Output the [x, y] coordinate of the center of the cell containing the given text.  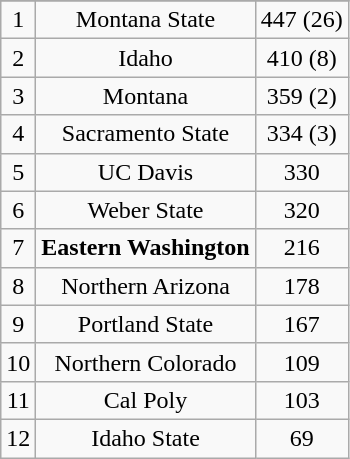
6 [18, 210]
Eastern Washington [146, 248]
167 [302, 324]
4 [18, 134]
7 [18, 248]
334 (3) [302, 134]
Weber State [146, 210]
410 (8) [302, 58]
UC Davis [146, 172]
9 [18, 324]
Idaho [146, 58]
69 [302, 438]
Idaho State [146, 438]
11 [18, 400]
330 [302, 172]
447 (26) [302, 20]
Cal Poly [146, 400]
Sacramento State [146, 134]
5 [18, 172]
Portland State [146, 324]
109 [302, 362]
8 [18, 286]
Northern Arizona [146, 286]
216 [302, 248]
Northern Colorado [146, 362]
359 (2) [302, 96]
Montana State [146, 20]
178 [302, 286]
1 [18, 20]
12 [18, 438]
2 [18, 58]
3 [18, 96]
103 [302, 400]
320 [302, 210]
10 [18, 362]
Montana [146, 96]
